Search for the cell housing the specified text and yield its [x, y] center coordinate. 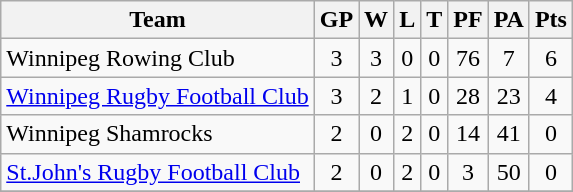
Pts [550, 20]
7 [508, 58]
23 [508, 96]
76 [468, 58]
Winnipeg Shamrocks [158, 134]
Winnipeg Rowing Club [158, 58]
GP [336, 20]
50 [508, 172]
Team [158, 20]
4 [550, 96]
6 [550, 58]
14 [468, 134]
1 [408, 96]
St.John's Rugby Football Club [158, 172]
T [434, 20]
PF [468, 20]
PA [508, 20]
W [376, 20]
L [408, 20]
28 [468, 96]
Winnipeg Rugby Football Club [158, 96]
41 [508, 134]
